Return the (X, Y) coordinate for the center point of the cell that contains the specified text.  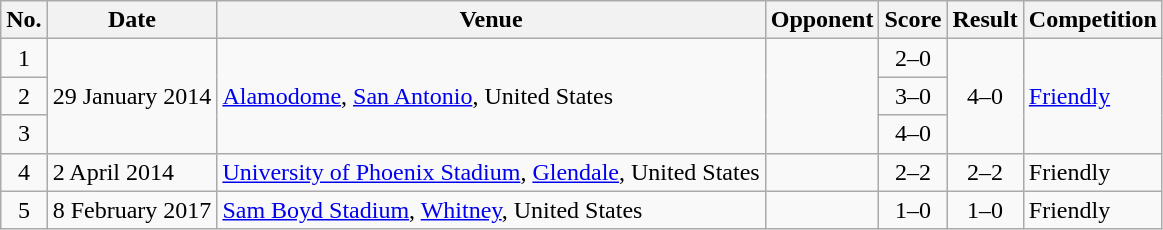
2 April 2014 (132, 172)
Result (985, 20)
2 (24, 96)
3 (24, 134)
8 February 2017 (132, 210)
University of Phoenix Stadium, Glendale, United States (491, 172)
No. (24, 20)
Competition (1092, 20)
2–0 (913, 58)
3–0 (913, 96)
4 (24, 172)
Date (132, 20)
Venue (491, 20)
Sam Boyd Stadium, Whitney, United States (491, 210)
Score (913, 20)
Opponent (822, 20)
1 (24, 58)
Alamodome, San Antonio, United States (491, 96)
29 January 2014 (132, 96)
5 (24, 210)
